Detect which cell encompasses the target text, then output its (x, y) center coordinate. 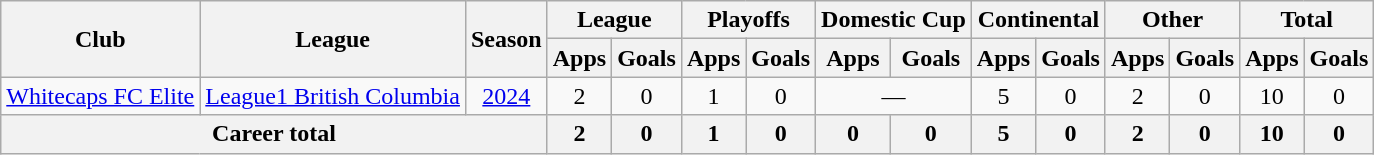
League1 British Columbia (333, 96)
Club (100, 39)
Domestic Cup (894, 20)
Whitecaps FC Elite (100, 96)
Season (506, 39)
Total (1307, 20)
— (894, 96)
Career total (274, 134)
Other (1172, 20)
Continental (1038, 20)
Playoffs (748, 20)
2024 (506, 96)
